Locate the cell with the specified text and output its [X, Y] center coordinate. 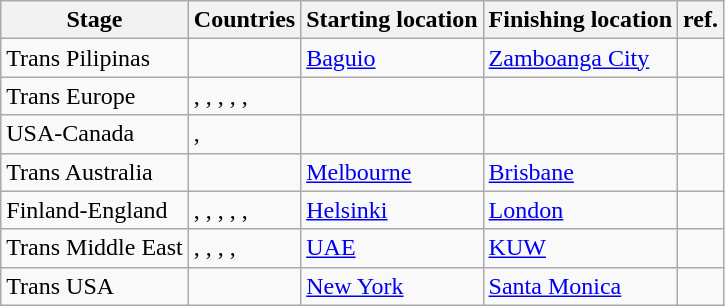
Stage [95, 20]
ref. [701, 20]
Finishing location [580, 20]
Trans Pilipinas [95, 58]
Helsinki [392, 210]
, [244, 134]
Finland-England [95, 210]
Santa Monica [580, 286]
, , , , [244, 248]
Countries [244, 20]
Melbourne [392, 172]
KUW [580, 248]
Zamboanga City [580, 58]
UAE [392, 248]
London [580, 210]
Trans Australia [95, 172]
Trans Middle East [95, 248]
Baguio [392, 58]
Trans USA [95, 286]
New York [392, 286]
Trans Europe [95, 96]
Brisbane [580, 172]
Starting location [392, 20]
USA-Canada [95, 134]
